From the cell containing the given text, extract its center point as [x, y] coordinate. 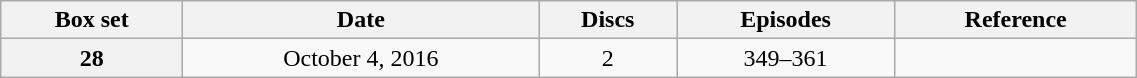
349–361 [786, 58]
October 4, 2016 [361, 58]
Box set [92, 20]
Date [361, 20]
2 [608, 58]
Discs [608, 20]
Episodes [786, 20]
Reference [1015, 20]
28 [92, 58]
